Pinpoint the cell where the given text exists, returning its (x, y) midpoint coordinate. 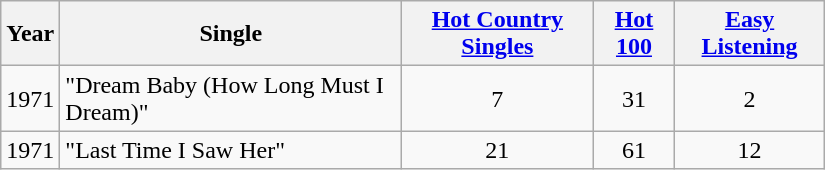
61 (634, 150)
21 (498, 150)
2 (750, 98)
Easy Listening (750, 34)
Year (30, 34)
Hot Country Singles (498, 34)
31 (634, 98)
7 (498, 98)
Hot 100 (634, 34)
"Last Time I Saw Her" (231, 150)
Single (231, 34)
12 (750, 150)
"Dream Baby (How Long Must I Dream)" (231, 98)
